Determine the (x, y) coordinate at the center of the cell enclosing the given text.  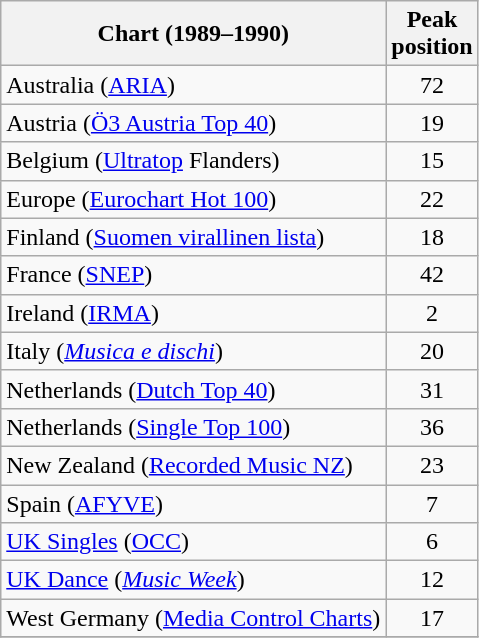
Netherlands (Single Top 100) (194, 427)
18 (432, 237)
7 (432, 503)
UK Singles (OCC) (194, 542)
Finland (Suomen virallinen lista) (194, 237)
Italy (Musica e dischi) (194, 351)
Austria (Ö3 Austria Top 40) (194, 123)
Chart (1989–1990) (194, 34)
72 (432, 85)
France (SNEP) (194, 275)
Peakposition (432, 34)
31 (432, 389)
42 (432, 275)
Netherlands (Dutch Top 40) (194, 389)
UK Dance (Music Week) (194, 580)
23 (432, 465)
Australia (ARIA) (194, 85)
Europe (Eurochart Hot 100) (194, 199)
15 (432, 161)
West Germany (Media Control Charts) (194, 618)
Belgium (Ultratop Flanders) (194, 161)
22 (432, 199)
17 (432, 618)
Spain (AFYVE) (194, 503)
New Zealand (Recorded Music NZ) (194, 465)
6 (432, 542)
36 (432, 427)
20 (432, 351)
2 (432, 313)
12 (432, 580)
19 (432, 123)
Ireland (IRMA) (194, 313)
